Locate the cell with the specified text and output its (X, Y) center coordinate. 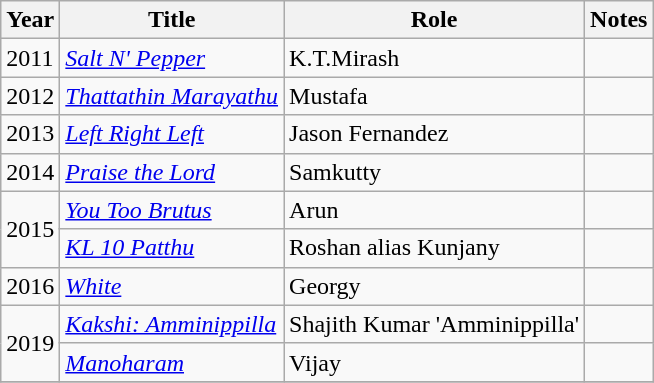
Samkutty (434, 172)
Left Right Left (172, 134)
Vijay (434, 362)
KL 10 Patthu (172, 248)
2012 (30, 96)
Jason Fernandez (434, 134)
Salt N' Pepper (172, 58)
2014 (30, 172)
2011 (30, 58)
Arun (434, 210)
Roshan alias Kunjany (434, 248)
Title (172, 20)
Praise the Lord (172, 172)
Kakshi: Amminippilla (172, 324)
K.T.Mirash (434, 58)
You Too Brutus (172, 210)
Manoharam (172, 362)
Thattathin Marayathu (172, 96)
Mustafa (434, 96)
2019 (30, 343)
Shajith Kumar 'Amminippilla' (434, 324)
White (172, 286)
2015 (30, 229)
Role (434, 20)
Georgy (434, 286)
2016 (30, 286)
Notes (619, 20)
Year (30, 20)
2013 (30, 134)
